Extract the [x, y] coordinate from the center of the cell holding the provided text.  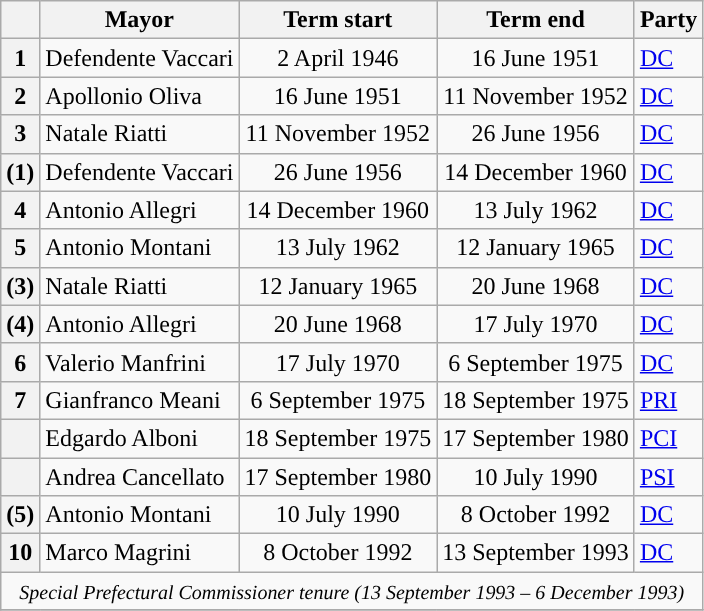
13 September 1993 [536, 553]
(4) [20, 324]
Marco Magrini [140, 553]
2 [20, 96]
Term end [536, 20]
Mayor [140, 20]
PCI [668, 438]
6 [20, 362]
3 [20, 134]
Edgardo Alboni [140, 438]
(3) [20, 286]
PSI [668, 477]
(5) [20, 515]
2 April 1946 [338, 58]
(1) [20, 172]
5 [20, 248]
1 [20, 58]
4 [20, 210]
Apollonio Oliva [140, 96]
Party [668, 20]
Special Prefectural Commissioner tenure (13 September 1993 – 6 December 1993) [352, 591]
7 [20, 400]
Gianfranco Meani [140, 400]
Term start [338, 20]
Andrea Cancellato [140, 477]
Valerio Manfrini [140, 362]
10 [20, 553]
PRI [668, 400]
